Find where the given text appears and provide that cell's center as [X, Y] coordinate. 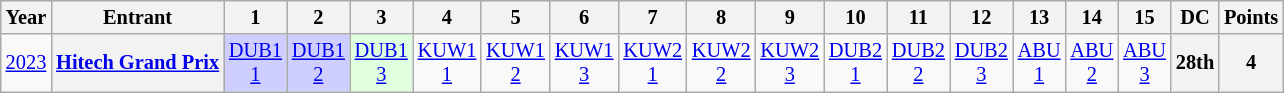
KUW13 [584, 63]
5 [516, 17]
6 [584, 17]
3 [382, 17]
Hitech Grand Prix [138, 63]
8 [722, 17]
KUW21 [652, 63]
DUB22 [918, 63]
14 [1092, 17]
28th [1195, 63]
13 [1040, 17]
ABU2 [1092, 63]
1 [256, 17]
12 [982, 17]
2023 [26, 63]
10 [856, 17]
DUB21 [856, 63]
Year [26, 17]
KUW23 [790, 63]
11 [918, 17]
Points [1251, 17]
KUW11 [448, 63]
DUB12 [318, 63]
KUW22 [722, 63]
2 [318, 17]
15 [1144, 17]
ABU1 [1040, 63]
KUW12 [516, 63]
Entrant [138, 17]
DUB11 [256, 63]
DUB23 [982, 63]
DC [1195, 17]
DUB13 [382, 63]
ABU3 [1144, 63]
7 [652, 17]
9 [790, 17]
